Determine the [x, y] coordinate at the center of the cell enclosing the given text.  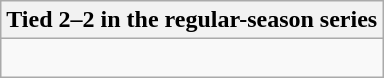
Tied 2–2 in the regular-season series [192, 20]
